Find where the given text appears and provide that cell's center as [x, y] coordinate. 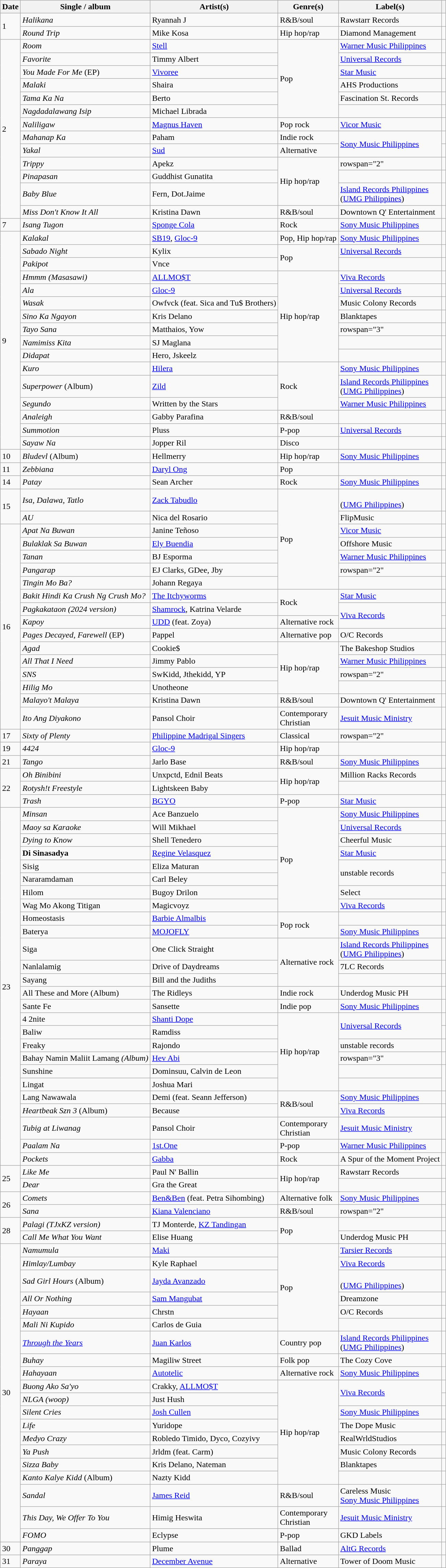
Gabby Parafina [214, 417]
Select [390, 892]
MOJOFLY [214, 931]
Patay [85, 482]
2 [10, 129]
Isa, Dalawa, Tatlo [85, 500]
BJ Esporma [214, 557]
Robledo Timido, Dyco, Cozyivy [214, 1438]
Zack Tabudlo [214, 500]
Jrldm (feat. Carm) [214, 1451]
Ala [85, 290]
Baterya [85, 931]
Room [85, 46]
FlipMusic [390, 518]
Lingat [85, 1084]
Summotion [85, 430]
7 [10, 225]
Nagdadalawang Isip [85, 111]
Sante Fe [85, 1006]
Shanti Dope [214, 1019]
Kris Delano, Nateman [214, 1464]
Philippine Madrigal Singers [214, 736]
Paham [214, 137]
Sabado Night [85, 251]
Magnus Haven [214, 124]
Fascination St. Records [390, 98]
Million Racks Records [390, 775]
Life [85, 1425]
Hev Abi [214, 1058]
Wag Mo Akong Titigan [85, 905]
Tower of Doom Music [390, 1561]
Mali Ni Kupido [85, 1325]
Hilig Mo [85, 687]
4424 [85, 749]
Joshua Mari [214, 1084]
Written by the Stars [214, 404]
Bill and the Judiths [214, 980]
Ya Push [85, 1451]
Pagkakataon (2024 version) [85, 609]
Panggap [85, 1548]
Zebbiana [85, 469]
Kylix [214, 251]
Date [10, 7]
Kuro [85, 368]
Janine Teñoso [214, 531]
TJ Monterde, KZ Tandingan [214, 1224]
Magicvoyz [214, 905]
Genre(s) [308, 7]
Nazty Kidd [214, 1477]
Mahanap Ka [85, 137]
Josh Cullen [214, 1412]
Owfvck (feat. Sica and Tu$ Brothers) [214, 303]
Sponge Cola [214, 225]
Palagi (TJxKZ version) [85, 1224]
Shaira [214, 85]
Kalakal [85, 238]
Carl Beley [214, 879]
Nanlalamig [85, 967]
Plume [214, 1548]
Single / album [85, 7]
Kapoy [85, 622]
Unotheone [214, 687]
Vivoree [214, 72]
Freaky [85, 1045]
Bludevl (Album) [85, 456]
All That I Need [85, 661]
Sandal [85, 1495]
The Itchyworms [214, 596]
14 [10, 482]
The Dope Music [390, 1425]
Sayaw Na [85, 443]
Juan Karlos [214, 1342]
11 [10, 469]
Ace Banzuelo [214, 814]
Pages Decayed, Farewell (EP) [85, 635]
Regine Velasquez [214, 853]
Sisig [85, 866]
SJ Maglana [214, 342]
AU [85, 518]
Hahayaan [85, 1373]
Dreamzone [390, 1299]
Magiliw Street [214, 1360]
Isang Tugon [85, 225]
Tama Ka Na [85, 98]
Elise Huang [214, 1237]
Sino Ka Ngayon [85, 316]
Ely Buendia [214, 544]
Matthaios, Yow [214, 329]
4 2nite [85, 1019]
AHS Productions [390, 85]
SB19, Gloc-9 [214, 238]
Bakit Hindi Ka Crush Ng Crush Mo? [85, 596]
Pluss [214, 430]
All Or Nothing [85, 1299]
Hayaan [85, 1312]
Sayang [85, 980]
16 [10, 627]
Sixty of Plenty [85, 736]
Heartbeak Szn 3 (Album) [85, 1110]
Ben&Ben (feat. Petra Sihombing) [214, 1198]
Guddhist Gunatita [214, 177]
Namumula [85, 1250]
Sud [214, 150]
Yuridope [214, 1425]
Nararamdaman [85, 879]
Through the Years [85, 1342]
Alternative pop [308, 635]
Oh Binibini [85, 775]
Carlos de Guia [214, 1325]
Halikana [85, 20]
Classical [308, 736]
Himig Heswita [214, 1518]
Pop, Hip hop/rap [308, 238]
EJ Clarks, GDee, Jby [214, 570]
SwKidd, Jthekidd, YP [214, 674]
Gra the Great [214, 1185]
You Made For Me (EP) [85, 72]
December Avenue [214, 1561]
7LC Records [390, 967]
UDD (feat. Zoya) [214, 622]
All These and More (Album) [85, 993]
AltG Records [390, 1548]
1 [10, 26]
Artist(s) [214, 7]
Yakal [85, 150]
Buhay [85, 1360]
Berto [214, 98]
Bulaklak Sa Buwan [85, 544]
Apekz [214, 164]
Didapat [85, 355]
Buong Ako Sa'yo [85, 1386]
Sam Mangubat [214, 1299]
Ryannah J [214, 20]
Michael Librada [214, 111]
FOMO [85, 1535]
Hellmerry [214, 456]
Baliw [85, 1032]
Medyo Crazy [85, 1438]
Eliza Maturan [214, 866]
NLGA (woop) [85, 1399]
Tubig at Liwanag [85, 1128]
ALLMO$T [214, 277]
1st.One [214, 1146]
Daryl Ong [214, 469]
Kanto Kalye Kidd (Album) [85, 1477]
Maki [214, 1250]
17 [10, 736]
Unxpctd, Ednil Beats [214, 775]
Pangarap [85, 570]
Analeigh [85, 417]
Eclypse [214, 1535]
Sad Girl Hours (Album) [85, 1281]
A Spur of the Moment Project [390, 1159]
21 [10, 762]
Namimiss Kita [85, 342]
James Reid [214, 1495]
The Bakeshop Studios [390, 648]
Jimmy Pablo [214, 661]
Vnce [214, 264]
Trash [85, 801]
Diamond Management [390, 33]
Call Me What You Want [85, 1237]
Fern, Dot.Jaime [214, 194]
Tingin Mo Ba? [85, 583]
Di Sinasadya [85, 853]
Jopper Ril [214, 443]
Round Trip [85, 33]
Careless MusicSony Music Philippines [390, 1495]
GKD Labels [390, 1535]
Cheerful Music [390, 840]
Lang Nawawala [85, 1097]
Ito Ang Diyakono [85, 718]
Hilom [85, 892]
19 [10, 749]
Malayo't Malaya [85, 700]
BGYO [214, 801]
Hilera [214, 368]
Comets [85, 1198]
Pockets [85, 1159]
Hmmm (Masasawi) [85, 277]
Drive of Daydreams [214, 967]
Autotelic [214, 1373]
The Cozy Cove [390, 1360]
Dying to Know [85, 840]
Barbie Almalbis [214, 918]
Timmy Albert [214, 59]
Johann Regaya [214, 583]
Wasak [85, 303]
Minsan [85, 814]
Silent Cries [85, 1412]
Tarsier Records [390, 1250]
Paraya [85, 1561]
31 [10, 1561]
28 [10, 1231]
Maoy sa Karaoke [85, 827]
Paul N' Ballin [214, 1172]
Chrstn [214, 1312]
Favorite [85, 59]
Ballad [308, 1548]
Country pop [308, 1342]
Tanan [85, 557]
Jarlo Base [214, 762]
Siga [85, 949]
Homeostasis [85, 918]
Shell Tenedero [214, 840]
Tayo Sana [85, 329]
Gabba [214, 1159]
Agad [85, 648]
Hero, Jskeelz [214, 355]
22 [10, 788]
Sean Archer [214, 482]
Kyle Raphael [214, 1263]
Jayda Avanzado [214, 1281]
Himlay/Lumbay [85, 1263]
Because [214, 1110]
RealWrldStudios [390, 1438]
Rajondo [214, 1045]
Rotysh!t Freestyle [85, 788]
Kris Delano [214, 316]
Pappel [214, 635]
Crakky, ALLMO$T [214, 1386]
Kiana Valenciano [214, 1211]
The Ridleys [214, 993]
Stell [214, 46]
Bugoy Drilon [214, 892]
Sana [85, 1211]
Baby Blue [85, 194]
23 [10, 986]
One Click Straight [214, 949]
Tango [85, 762]
Offshore Music [390, 544]
Segundo [85, 404]
Demi (feat. Seann Jefferson) [214, 1097]
15 [10, 506]
Dominsuu, Calvin de Leon [214, 1071]
9 [10, 341]
Bahay Namin Maliit Lamang (Album) [85, 1058]
SNS [85, 674]
Like Me [85, 1172]
Sizza Baby [85, 1464]
Miss Don't Know It All [85, 212]
Mike Kosa [214, 33]
Zild [214, 386]
Sansette [214, 1006]
Just Hush [214, 1399]
Shamrock, Katrina Velarde [214, 609]
Folk pop [308, 1360]
Malaki [85, 85]
Label(s) [390, 7]
Lightskeen Baby [214, 788]
Dear [85, 1185]
Naliligaw [85, 124]
Trippy [85, 164]
Apat Na Buwan [85, 531]
Will Mikhael [214, 827]
Indie pop [308, 1006]
Cookie$ [214, 648]
Pinapasan [85, 177]
This Day, We Offer To You [85, 1518]
Ramdiss [214, 1032]
Disco [308, 443]
Pakipot [85, 264]
Paalam Na [85, 1146]
26 [10, 1204]
Sunshine [85, 1071]
25 [10, 1178]
Nica del Rosario [214, 518]
10 [10, 456]
Superpower (Album) [85, 386]
Alternative folk [308, 1198]
